Provide the [x, y] coordinate of the cell's center where the given text is located.  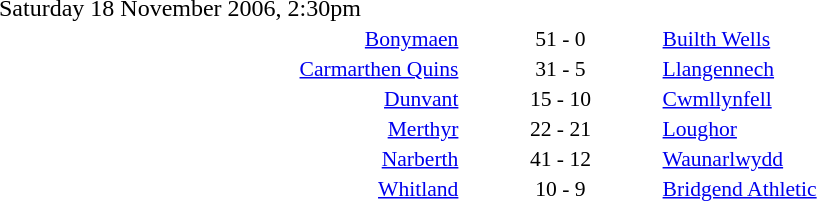
22 - 21 [560, 128]
15 - 10 [560, 98]
41 - 12 [560, 158]
51 - 0 [560, 38]
31 - 5 [560, 68]
